Search for the cell housing the specified text and yield its (x, y) center coordinate. 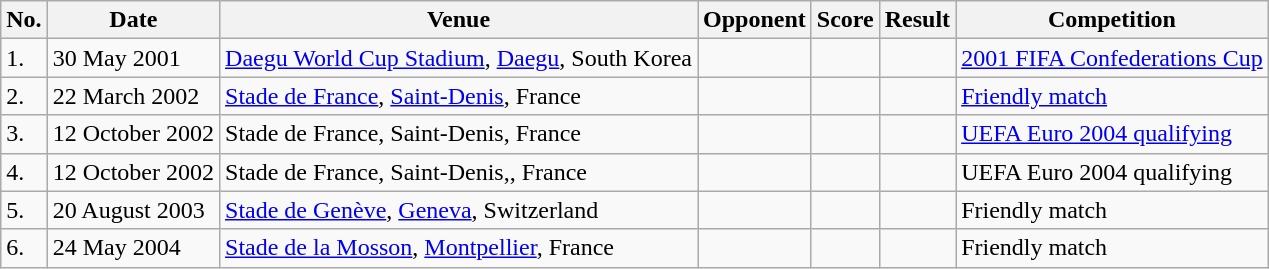
1. (24, 58)
2001 FIFA Confederations Cup (1112, 58)
24 May 2004 (133, 248)
2. (24, 96)
4. (24, 172)
Stade de France, Saint-Denis,, France (459, 172)
Result (917, 20)
5. (24, 210)
22 March 2002 (133, 96)
Competition (1112, 20)
30 May 2001 (133, 58)
Opponent (755, 20)
Stade de Genève, Geneva, Switzerland (459, 210)
Daegu World Cup Stadium, Daegu, South Korea (459, 58)
No. (24, 20)
Score (845, 20)
6. (24, 248)
Stade de la Mosson, Montpellier, France (459, 248)
Date (133, 20)
3. (24, 134)
20 August 2003 (133, 210)
Venue (459, 20)
